Scan for the cell matching the given text and deliver its [X, Y] coordinate at center. 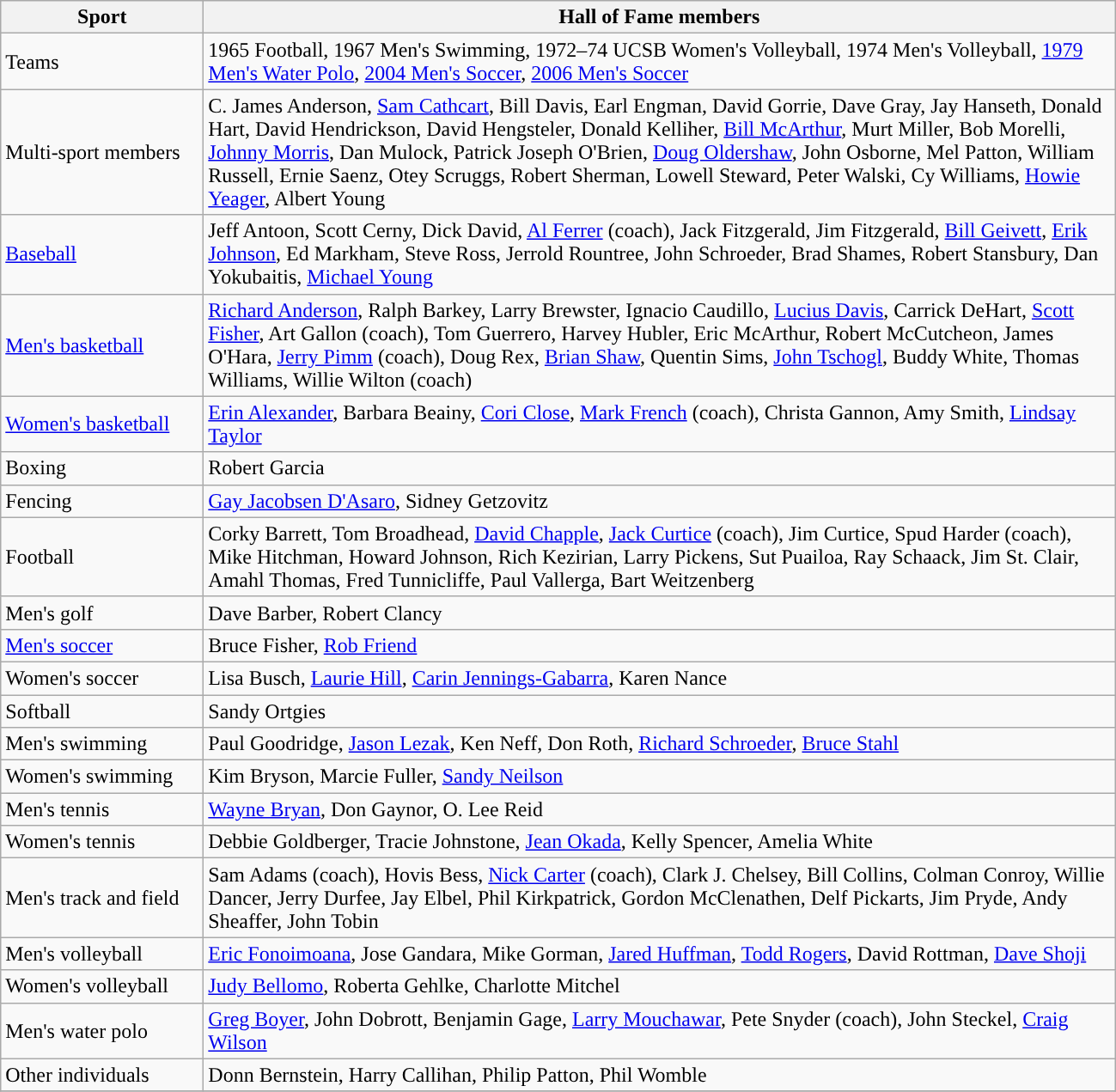
Women's volleyball [102, 986]
Robert Garcia [660, 468]
Baseball [102, 254]
Hall of Fame members [660, 17]
Boxing [102, 468]
Eric Fonoimoana, Jose Gandara, Mike Gorman, Jared Huffman, Todd Rogers, David Rottman, Dave Shoji [660, 954]
Greg Boyer, John Dobrott, Benjamin Gage, Larry Mouchawar, Pete Snyder (coach), John Steckel, Craig Wilson [660, 1031]
Sandy Ortgies [660, 711]
Paul Goodridge, Jason Lezak, Ken Neff, Don Roth, Richard Schroeder, Bruce Stahl [660, 744]
Erin Alexander, Barbara Beainy, Cori Close, Mark French (coach), Christa Gannon, Amy Smith, Lindsay Taylor [660, 424]
Women's tennis [102, 842]
Dave Barber, Robert Clancy [660, 613]
Judy Bellomo, Roberta Gehlke, Charlotte Mitchel [660, 986]
Debbie Goldberger, Tracie Johnstone, Jean Okada, Kelly Spencer, Amelia White [660, 842]
Wayne Bryan, Don Gaynor, O. Lee Reid [660, 809]
Softball [102, 711]
Bruce Fisher, Rob Friend [660, 645]
Men's swimming [102, 744]
Women's swimming [102, 777]
Men's volleyball [102, 954]
Men's water polo [102, 1031]
Lisa Busch, Laurie Hill, Carin Jennings-Gabarra, Karen Nance [660, 678]
Sport [102, 17]
Men's tennis [102, 809]
Other individuals [102, 1075]
Kim Bryson, Marcie Fuller, Sandy Neilson [660, 777]
Women's soccer [102, 678]
Football [102, 557]
Fencing [102, 501]
Gay Jacobsen D'Asaro, Sidney Getzovitz [660, 501]
Women's basketball [102, 424]
Teams [102, 62]
Men's basketball [102, 345]
Men's golf [102, 613]
Donn Bernstein, Harry Callihan, Philip Patton, Phil Womble [660, 1075]
Multi-sport members [102, 152]
Men's soccer [102, 645]
Men's track and field [102, 898]
